Return the [x, y] coordinate for the center point of the cell that contains the specified text.  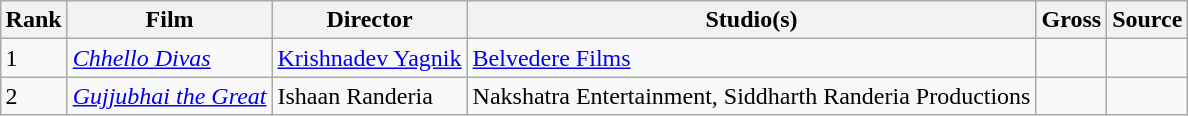
Gross [1072, 20]
2 [34, 96]
Film [170, 20]
Chhello Divas [170, 58]
Belvedere Films [752, 58]
Rank [34, 20]
Director [370, 20]
Krishnadev Yagnik [370, 58]
Nakshatra Entertainment, Siddharth Randeria Productions [752, 96]
Studio(s) [752, 20]
Gujjubhai the Great [170, 96]
1 [34, 58]
Source [1148, 20]
Ishaan Randeria [370, 96]
